Output the [x, y] coordinate of the center of the cell containing the given text.  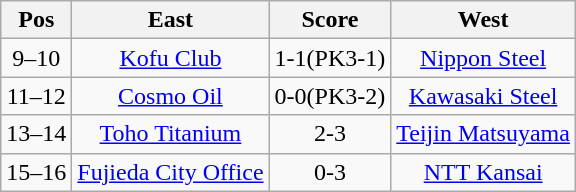
Fujieda City Office [170, 172]
0-3 [330, 172]
1-1(PK3-1) [330, 58]
NTT Kansai [484, 172]
15–16 [36, 172]
9–10 [36, 58]
0-0(PK3-2) [330, 96]
Nippon Steel [484, 58]
Kofu Club [170, 58]
Pos [36, 20]
Score [330, 20]
Kawasaki Steel [484, 96]
West [484, 20]
Cosmo Oil [170, 96]
Teijin Matsuyama [484, 134]
2-3 [330, 134]
11–12 [36, 96]
Toho Titanium [170, 134]
East [170, 20]
13–14 [36, 134]
